Detect which cell encompasses the target text, then output its (x, y) center coordinate. 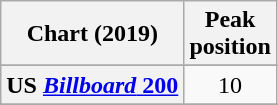
10 (230, 85)
Peakposition (230, 34)
Chart (2019) (92, 34)
US Billboard 200 (92, 85)
